Extract the [x, y] coordinate from the center of the cell holding the provided text.  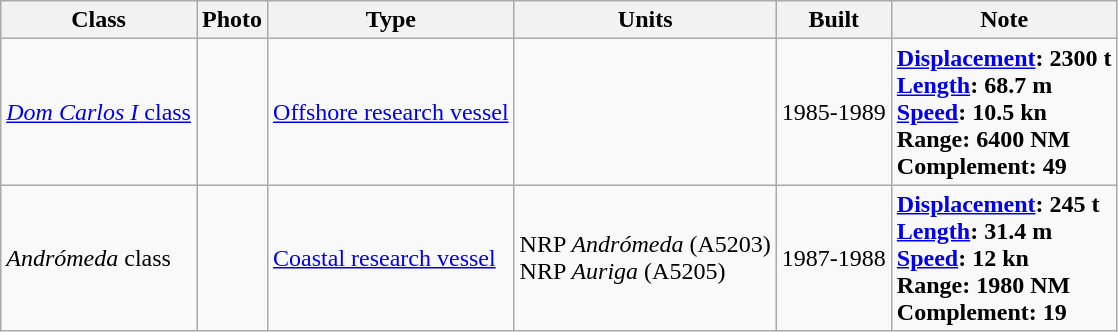
1987-1988 [834, 258]
Offshore research vessel [392, 112]
Photo [232, 20]
Units [645, 20]
NRP Andrómeda (A5203)NRP Auriga (A5205) [645, 258]
Class [99, 20]
Displacement: 245 tLength: 31.4 mSpeed: 12 knRange: 1980 NMComplement: 19 [1004, 258]
Note [1004, 20]
Andrómeda class [99, 258]
Type [392, 20]
Built [834, 20]
1985-1989 [834, 112]
Displacement: 2300 tLength: 68.7 mSpeed: 10.5 knRange: 6400 NMComplement: 49 [1004, 112]
Coastal research vessel [392, 258]
Dom Carlos I class [99, 112]
